Scan for the cell matching the given text and deliver its (X, Y) coordinate at center. 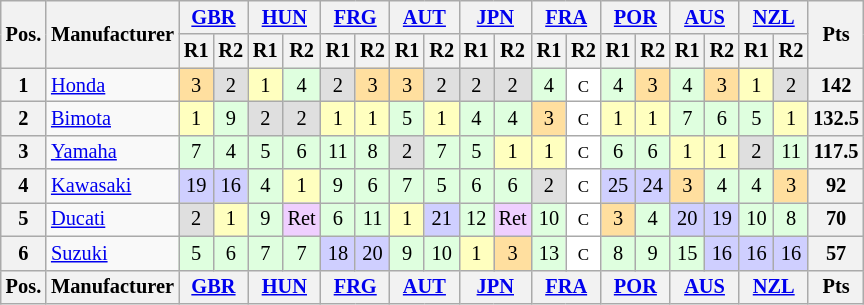
Bimota (112, 118)
21 (442, 219)
Yamaha (112, 152)
Honda (112, 85)
13 (550, 253)
24 (652, 186)
Kawasaki (112, 186)
12 (476, 219)
Suzuki (112, 253)
132.5 (836, 118)
57 (836, 253)
25 (618, 186)
142 (836, 85)
70 (836, 219)
117.5 (836, 152)
Ducati (112, 219)
92 (836, 186)
18 (338, 253)
15 (688, 253)
